Find where the given text appears and provide that cell's center as [x, y] coordinate. 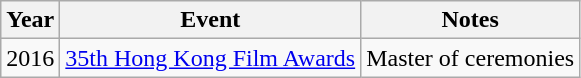
2016 [30, 58]
Year [30, 20]
Notes [470, 20]
Master of ceremonies [470, 58]
35th Hong Kong Film Awards [210, 58]
Event [210, 20]
